Identify which cell holds the provided text, then report its (X, Y) central coordinate. 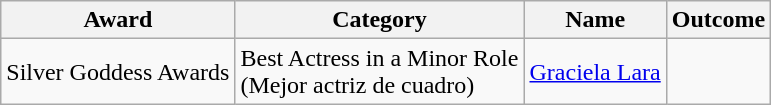
Silver Goddess Awards (118, 72)
Best Actress in a Minor Role(Mejor actriz de cuadro) (380, 72)
Name (595, 20)
Award (118, 20)
Category (380, 20)
Graciela Lara (595, 72)
Outcome (718, 20)
